Scan for the cell matching the given text and deliver its (x, y) coordinate at center. 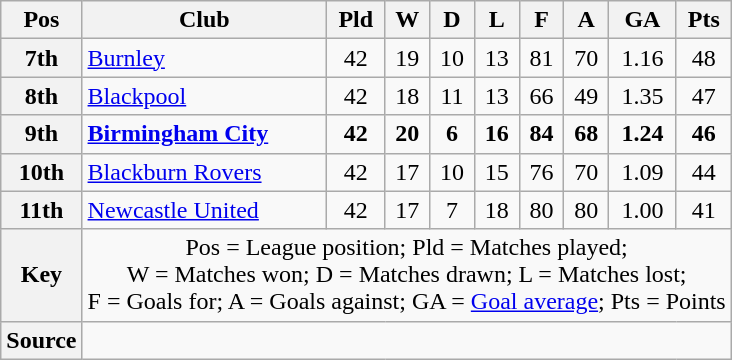
11th (42, 210)
D (452, 20)
41 (704, 210)
8th (42, 96)
Source (42, 340)
1.24 (643, 134)
66 (542, 96)
Key (42, 275)
9th (42, 134)
46 (704, 134)
Birmingham City (204, 134)
7th (42, 58)
84 (542, 134)
6 (452, 134)
1.16 (643, 58)
15 (496, 172)
1.00 (643, 210)
L (496, 20)
W (408, 20)
20 (408, 134)
Newcastle United (204, 210)
Pld (356, 20)
Blackpool (204, 96)
1.35 (643, 96)
1.09 (643, 172)
19 (408, 58)
Pts (704, 20)
Club (204, 20)
Burnley (204, 58)
81 (542, 58)
47 (704, 96)
44 (704, 172)
Pos (42, 20)
16 (496, 134)
76 (542, 172)
49 (586, 96)
68 (586, 134)
10th (42, 172)
GA (643, 20)
A (586, 20)
7 (452, 210)
48 (704, 58)
F (542, 20)
Blackburn Rovers (204, 172)
11 (452, 96)
